Provide the [x, y] coordinate of the cell's center where the given text is located.  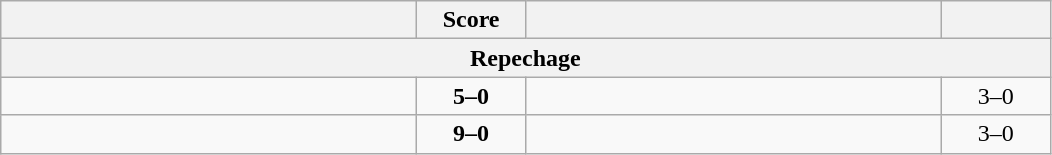
9–0 [472, 134]
5–0 [472, 96]
Repechage [526, 58]
Score [472, 20]
